Capture the cell that displays the provided text and extract its [X, Y] central coordinate. 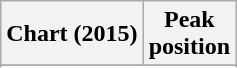
Peakposition [189, 34]
Chart (2015) [72, 34]
